Return (X, Y) of the center of cell containing provided text 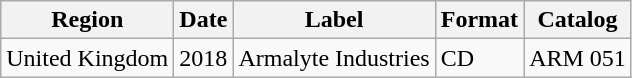
Region (88, 20)
Label (334, 20)
Catalog (578, 20)
2018 (204, 58)
ARM 051 (578, 58)
Format (479, 20)
United Kingdom (88, 58)
Armalyte Industries (334, 58)
CD (479, 58)
Date (204, 20)
